Detect which cell encompasses the target text, then output its [x, y] center coordinate. 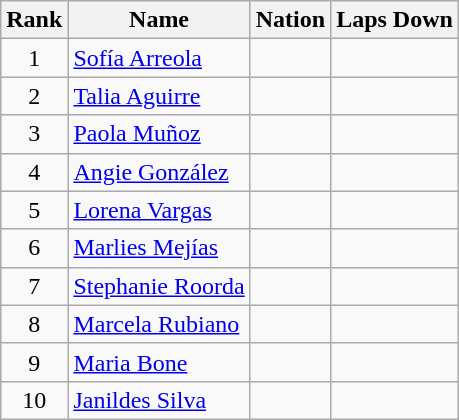
Name [159, 20]
9 [34, 362]
8 [34, 324]
Marcela Rubiano [159, 324]
5 [34, 210]
Sofía Arreola [159, 58]
Marlies Mejías [159, 248]
7 [34, 286]
Rank [34, 20]
Janildes Silva [159, 400]
6 [34, 248]
3 [34, 134]
Stephanie Roorda [159, 286]
10 [34, 400]
Talia Aguirre [159, 96]
Angie González [159, 172]
Laps Down [395, 20]
Nation [290, 20]
Paola Muñoz [159, 134]
Lorena Vargas [159, 210]
1 [34, 58]
4 [34, 172]
2 [34, 96]
Maria Bone [159, 362]
